From the cell containing the given text, extract its center point as (x, y) coordinate. 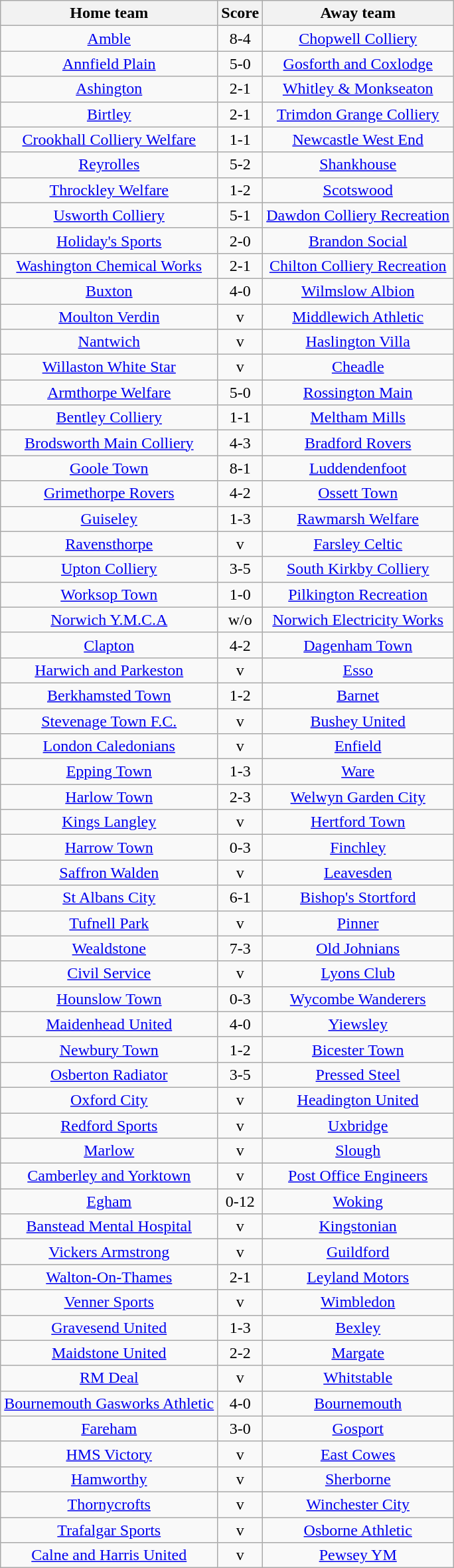
Stevenage Town F.C. (109, 721)
Venner Sports (109, 1302)
Harwich and Parkeston (109, 670)
Thornycrofts (109, 1504)
Civil Service (109, 974)
2-2 (240, 1353)
Norwich Electricity Works (358, 620)
Ossett Town (358, 493)
Annfield Plain (109, 64)
Brandon Social (358, 240)
Kings Langley (109, 822)
Hounslow Town (109, 999)
Clapton (109, 645)
7-3 (240, 948)
8-1 (240, 468)
Wycombe Wanderers (358, 999)
2-0 (240, 240)
Score (240, 13)
Crookhall Colliery Welfare (109, 139)
Meltham Mills (358, 418)
4-3 (240, 443)
Tufnell Park (109, 923)
Bushey United (358, 721)
Osborne Athletic (358, 1529)
Esso (358, 670)
Pinner (358, 923)
Grimethorpe Rovers (109, 493)
Headington United (358, 1100)
Sherborne (358, 1479)
Gravesend United (109, 1328)
Bexley (358, 1328)
Trafalgar Sports (109, 1529)
Washington Chemical Works (109, 266)
Armthorpe Welfare (109, 392)
3-0 (240, 1429)
5-2 (240, 165)
w/o (240, 620)
South Kirkby Colliery (358, 569)
Reyrolles (109, 165)
Pilkington Recreation (358, 594)
Middlewich Athletic (358, 317)
Whitley & Monkseaton (358, 89)
St Albans City (109, 898)
Hamworthy (109, 1479)
Whitstable (358, 1378)
Ware (358, 772)
Trimdon Grange Colliery (358, 114)
Epping Town (109, 772)
Bentley Colliery (109, 418)
Maidenhead United (109, 1024)
Ravensthorpe (109, 544)
2-3 (240, 797)
Scotswood (358, 190)
Farsley Celtic (358, 544)
Gosport (358, 1429)
5-1 (240, 215)
Brodsworth Main Colliery (109, 443)
Old Johnians (358, 948)
Kingstonian (358, 1227)
Slough (358, 1151)
Newcastle West End (358, 139)
Camberley and Yorktown (109, 1176)
Cheadle (358, 367)
Margate (358, 1353)
Wilmslow Albion (358, 291)
Pewsey YM (358, 1555)
Vickers Armstrong (109, 1252)
8-4 (240, 39)
Harlow Town (109, 797)
Usworth Colliery (109, 215)
Chopwell Colliery (358, 39)
Pressed Steel (358, 1075)
Barnet (358, 695)
Moulton Verdin (109, 317)
Birtley (109, 114)
Lyons Club (358, 974)
Chilton Colliery Recreation (358, 266)
Post Office Engineers (358, 1176)
Goole Town (109, 468)
Hertford Town (358, 822)
Dagenham Town (358, 645)
Enfield (358, 746)
Guiseley (109, 519)
Nantwich (109, 342)
Willaston White Star (109, 367)
Leyland Motors (358, 1277)
Worksop Town (109, 594)
Bicester Town (358, 1049)
Buxton (109, 291)
Marlow (109, 1151)
Throckley Welfare (109, 190)
Leavesden (358, 873)
Upton Colliery (109, 569)
Shankhouse (358, 165)
Calne and Harris United (109, 1555)
Ashington (109, 89)
0-12 (240, 1201)
Maidstone United (109, 1353)
East Cowes (358, 1454)
Fareham (109, 1429)
Winchester City (358, 1504)
Banstead Mental Hospital (109, 1227)
Bournemouth (358, 1403)
Welwyn Garden City (358, 797)
Dawdon Colliery Recreation (358, 215)
Saffron Walden (109, 873)
Wealdstone (109, 948)
6-1 (240, 898)
Amble (109, 39)
Berkhamsted Town (109, 695)
Redford Sports (109, 1126)
Haslington Villa (358, 342)
Rossington Main (358, 392)
Rawmarsh Welfare (358, 519)
Walton-On-Thames (109, 1277)
London Caledonians (109, 746)
Away team (358, 13)
Wimbledon (358, 1302)
Holiday's Sports (109, 240)
Guildford (358, 1252)
Bradford Rovers (358, 443)
Uxbridge (358, 1126)
Egham (109, 1201)
Bishop's Stortford (358, 898)
Gosforth and Coxlodge (358, 64)
1-0 (240, 594)
Oxford City (109, 1100)
Norwich Y.M.C.A (109, 620)
Harrow Town (109, 847)
RM Deal (109, 1378)
Woking (358, 1201)
Home team (109, 13)
Finchley (358, 847)
Bournemouth Gasworks Athletic (109, 1403)
HMS Victory (109, 1454)
Yiewsley (358, 1024)
Newbury Town (109, 1049)
Luddendenfoot (358, 468)
Osberton Radiator (109, 1075)
